Find where the given text appears and provide that cell's center as (X, Y) coordinate. 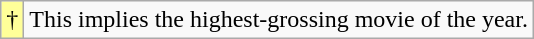
† (12, 20)
This implies the highest-grossing movie of the year. (279, 20)
